Output the (x, y) coordinate of the center of the cell containing the given text.  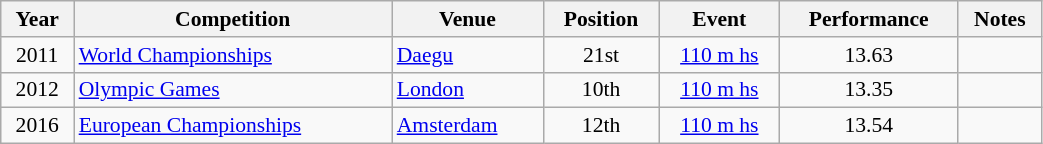
21st (601, 55)
London (468, 90)
World Championships (233, 55)
Event (720, 19)
2011 (38, 55)
2016 (38, 126)
Daegu (468, 55)
European Championships (233, 126)
Year (38, 19)
Venue (468, 19)
13.54 (869, 126)
Olympic Games (233, 90)
10th (601, 90)
Notes (1000, 19)
Competition (233, 19)
Performance (869, 19)
13.35 (869, 90)
13.63 (869, 55)
12th (601, 126)
2012 (38, 90)
Amsterdam (468, 126)
Position (601, 19)
